Find where the given text appears and provide that cell's center as [X, Y] coordinate. 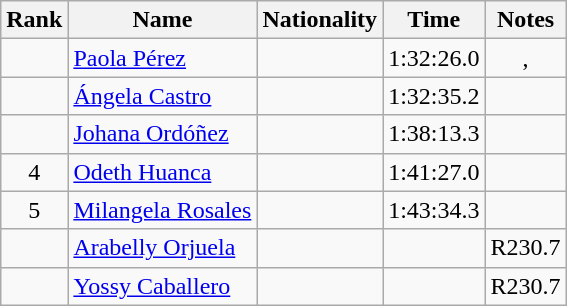
5 [34, 210]
Rank [34, 20]
1:32:26.0 [434, 58]
Notes [526, 20]
, [526, 58]
1:43:34.3 [434, 210]
Nationality [320, 20]
Ángela Castro [162, 96]
1:32:35.2 [434, 96]
Milangela Rosales [162, 210]
Johana Ordóñez [162, 134]
Odeth Huanca [162, 172]
Time [434, 20]
4 [34, 172]
Name [162, 20]
Arabelly Orjuela [162, 248]
Yossy Caballero [162, 286]
1:38:13.3 [434, 134]
1:41:27.0 [434, 172]
Paola Pérez [162, 58]
